Capture the cell that displays the provided text and extract its [x, y] central coordinate. 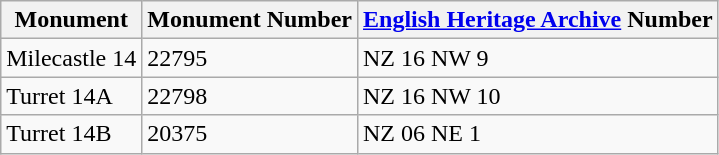
English Heritage Archive Number [538, 20]
Monument Number [250, 20]
Turret 14B [72, 134]
NZ 16 NW 9 [538, 58]
Milecastle 14 [72, 58]
Monument [72, 20]
22795 [250, 58]
Turret 14A [72, 96]
22798 [250, 96]
20375 [250, 134]
NZ 06 NE 1 [538, 134]
NZ 16 NW 10 [538, 96]
